From the cell containing the given text, extract its center point as [x, y] coordinate. 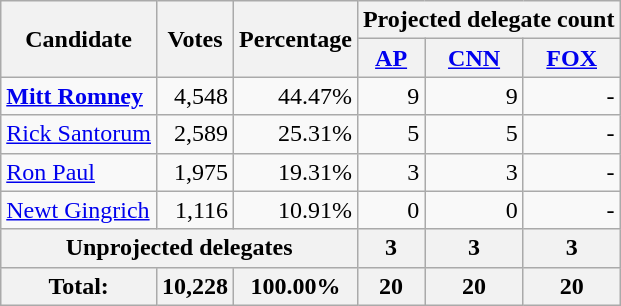
10,228 [194, 286]
1,975 [194, 172]
Votes [194, 39]
10.91% [296, 210]
2,589 [194, 134]
AP [390, 58]
Percentage [296, 39]
CNN [474, 58]
Projected delegate count [488, 20]
4,548 [194, 96]
1,116 [194, 210]
Total: [79, 286]
FOX [572, 58]
Candidate [79, 39]
19.31% [296, 172]
Unprojected delegates [180, 248]
100.00% [296, 286]
Ron Paul [79, 172]
Rick Santorum [79, 134]
44.47% [296, 96]
Newt Gingrich [79, 210]
25.31% [296, 134]
Mitt Romney [79, 96]
